Capture the cell that displays the provided text and extract its [x, y] central coordinate. 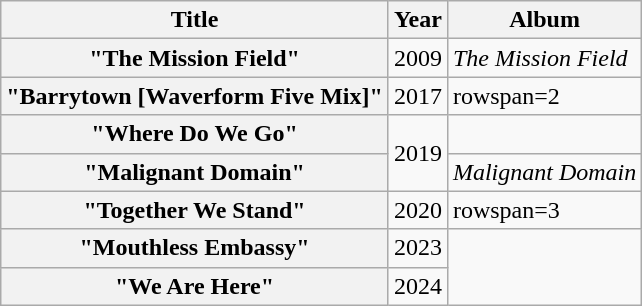
"Together We Stand" [195, 210]
2009 [418, 58]
"We Are Here" [195, 286]
"Mouthless Embassy" [195, 248]
Album [544, 20]
rowspan=3 [544, 210]
"Malignant Domain" [195, 172]
"Barrytown [Waverform Five Mix]" [195, 96]
Malignant Domain [544, 172]
2024 [418, 286]
2019 [418, 153]
"Where Do We Go" [195, 134]
2023 [418, 248]
Title [195, 20]
2020 [418, 210]
"The Mission Field" [195, 58]
2017 [418, 96]
Year [418, 20]
rowspan=2 [544, 96]
The Mission Field [544, 58]
